Locate the cell with the specified text and output its [X, Y] center coordinate. 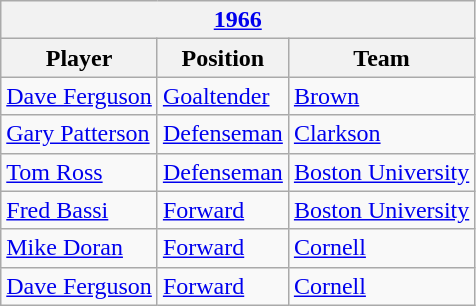
1966 [238, 20]
Fred Bassi [80, 210]
Position [222, 58]
Gary Patterson [80, 134]
Player [80, 58]
Clarkson [381, 134]
Mike Doran [80, 248]
Brown [381, 96]
Tom Ross [80, 172]
Goaltender [222, 96]
Team [381, 58]
